Pinpoint the cell where the given text exists, returning its (x, y) midpoint coordinate. 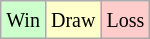
Draw (72, 20)
Loss (126, 20)
Win (24, 20)
